Output the (X, Y) coordinate of the center of the cell containing the given text.  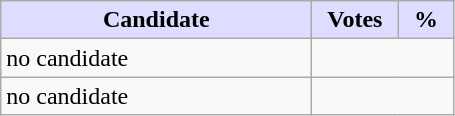
% (426, 20)
Candidate (156, 20)
Votes (355, 20)
